Identify which cell holds the provided text, then report its (x, y) central coordinate. 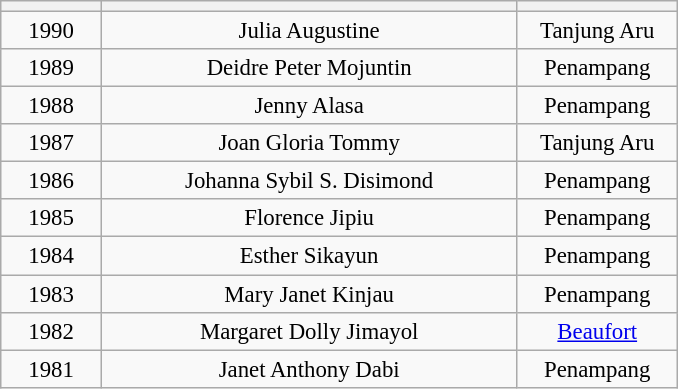
1989 (52, 68)
Beaufort (598, 331)
Margaret Dolly Jimayol (309, 331)
Deidre Peter Mojuntin (309, 68)
Johanna Sybil S. Disimond (309, 181)
1982 (52, 331)
1984 (52, 256)
Mary Janet Kinjau (309, 294)
1983 (52, 294)
Florence Jipiu (309, 219)
Julia Augustine (309, 31)
Janet Anthony Dabi (309, 369)
Esther Sikayun (309, 256)
1988 (52, 106)
1985 (52, 219)
1981 (52, 369)
1990 (52, 31)
Jenny Alasa (309, 106)
Joan Gloria Tommy (309, 143)
1986 (52, 181)
1987 (52, 143)
